Determine the [x, y] coordinate at the center of the cell enclosing the given text.  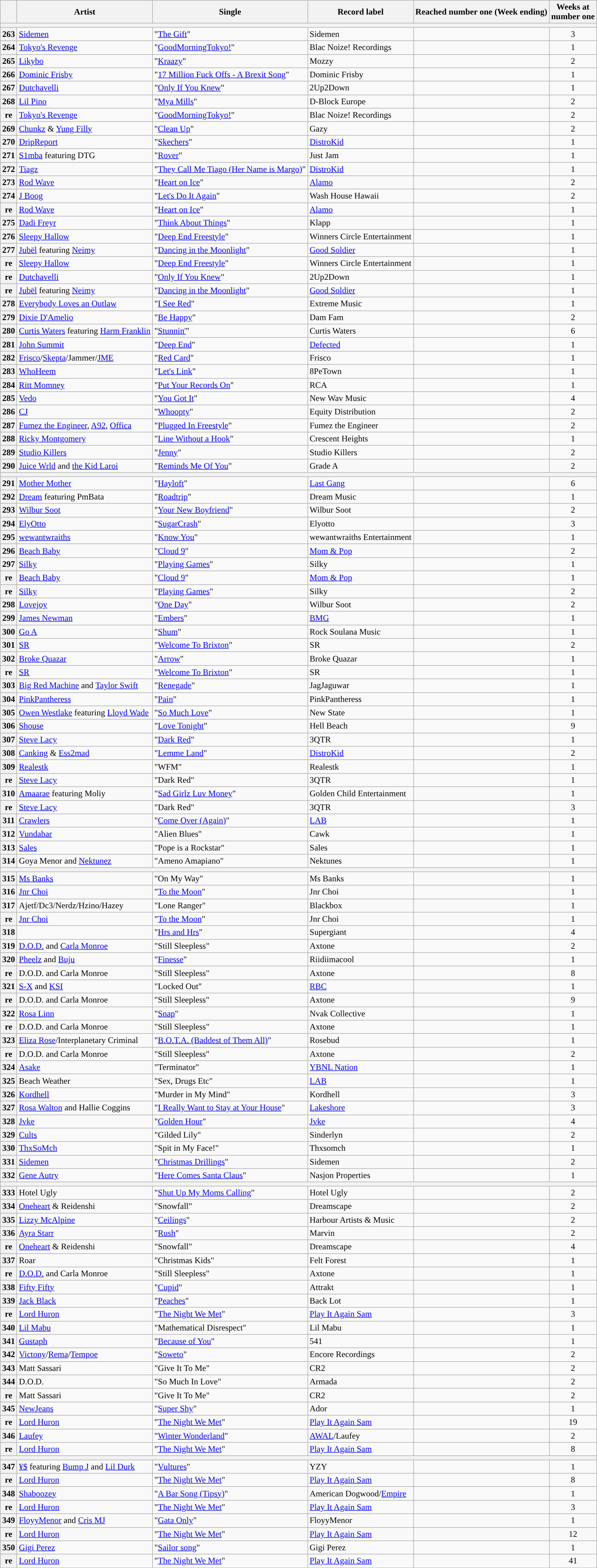
306 [9, 726]
"Finesse" [230, 959]
"Terminator" [230, 1067]
Frisco/Skepta/Jammer/JME [85, 358]
"Plugged In Freestyle" [230, 425]
346 [9, 1435]
300 [9, 632]
325 [9, 1081]
"Embers" [230, 618]
336 [9, 1233]
"Hayloft" [230, 483]
"Stunnin'" [230, 331]
"Shut Up My Moms Calling" [230, 1193]
276 [9, 236]
YBNL Nation [360, 1067]
"Gata Only" [230, 1520]
285 [9, 398]
350 [9, 1547]
"Reminds Me Of You" [230, 466]
Canking & Ess2mad [85, 753]
327 [9, 1108]
J Boog [85, 196]
283 [9, 371]
"Winter Wonderland" [230, 1435]
Fifty Fifty [85, 1287]
Marvin [360, 1233]
Juice Wrld and the Kid Laroi [85, 466]
"Shum" [230, 632]
305 [9, 713]
Frisco [360, 358]
"The Gift" [230, 34]
302 [9, 659]
¥$ featuring Bump J and Lil Durk [85, 1467]
273 [9, 183]
326 [9, 1094]
295 [9, 537]
Felt Forest [360, 1260]
294 [9, 524]
303 [9, 686]
Beach Weather [85, 1081]
342 [9, 1355]
279 [9, 317]
311 [9, 821]
Back Lot [360, 1301]
Likybo [85, 61]
271 [9, 155]
Ajetf/Dc3/Nerdz/Hzino/Hazey [85, 905]
S-X and KSI [85, 986]
310 [9, 793]
297 [9, 564]
"Vultures" [230, 1467]
Cults [85, 1135]
339 [9, 1301]
"Sad Girlz Luv Money" [230, 793]
296 [9, 551]
"Jenny" [230, 452]
"Hrs and Hrs" [230, 932]
337 [9, 1260]
John Summit [85, 344]
Mozzy [360, 61]
"Golden Hour" [230, 1121]
NewJeans [85, 1408]
"I See Red" [230, 304]
Supergiant [360, 932]
"Let's Link" [230, 371]
Eliza Rose/Interplanetary Criminal [85, 1040]
"So Much Love" [230, 713]
BMG [360, 618]
Record label [360, 12]
321 [9, 986]
331 [9, 1162]
268 [9, 101]
Reached number one (Week ending) [482, 12]
Riidiimacool [360, 959]
301 [9, 645]
Lakeshore [360, 1108]
Extreme Music [360, 304]
315 [9, 878]
New Wav Music [360, 398]
Curtis Waters [360, 331]
282 [9, 358]
264 [9, 48]
James Newman [85, 618]
"Because of You" [230, 1341]
Chunkz & Yung Filly [85, 128]
wewantwraiths [85, 537]
290 [9, 466]
"Locked Out" [230, 986]
267 [9, 88]
"Lone Ranger" [230, 905]
Blackbox [360, 905]
265 [9, 61]
"Here Comes Santa Claus" [230, 1175]
FloyyMenor and Cris MJ [85, 1520]
319 [9, 946]
Armada [360, 1382]
Single [230, 12]
Wash House Hawaii [360, 196]
312 [9, 834]
Grade A [360, 466]
Amaarae featuring Moliy [85, 793]
ElyOtto [85, 524]
Rosebud [360, 1040]
Shouse [85, 726]
"Skechers" [230, 142]
"Come Over (Again)" [230, 821]
Roar [85, 1260]
FloyyMenor [360, 1520]
318 [9, 932]
304 [9, 699]
284 [9, 385]
Shaboozey [85, 1494]
266 [9, 74]
AWAL/Laufey [360, 1435]
334 [9, 1206]
278 [9, 304]
"Mya Mills" [230, 101]
293 [9, 510]
333 [9, 1193]
348 [9, 1494]
"Deep End" [230, 344]
Harbour Artists & Music [360, 1220]
"Super Shy" [230, 1408]
Go A [85, 632]
Cawk [360, 834]
"Arrow" [230, 659]
DripReport [85, 142]
"Mathematical Disrespect" [230, 1328]
317 [9, 905]
"You Got It" [230, 398]
Curtis Waters featuring Harm Franklin [85, 331]
Dream featuring PmBata [85, 497]
Weeks atnumber one [573, 12]
Ricky Montgomery [85, 439]
281 [9, 344]
"Love Tonight" [230, 726]
320 [9, 959]
"17 Million Fuck Offs - A Brexit Song" [230, 74]
Rock Soulana Music [360, 632]
Victony/Rema/Tempoe [85, 1355]
308 [9, 753]
332 [9, 1175]
"Christmas Drillings" [230, 1162]
"Roadtrip" [230, 497]
"WFM" [230, 766]
Rosa Walton and Hallie Coggins [85, 1108]
291 [9, 483]
Nektunes [360, 861]
"SugarCrash" [230, 524]
Owen Westlake featuring Lloyd Wade [85, 713]
Gene Autry [85, 1175]
Everybody Loves an Outlaw [85, 304]
288 [9, 439]
19 [573, 1422]
"Christmas Kids" [230, 1260]
272 [9, 169]
"Red Card" [230, 358]
322 [9, 1014]
"B.O.T.A. (Baddest of Them All)" [230, 1040]
349 [9, 1520]
Attrakt [360, 1287]
"Alien Blues" [230, 834]
41 [573, 1561]
330 [9, 1148]
Asake [85, 1067]
340 [9, 1328]
WhoHeem [85, 371]
Dam Fam [360, 317]
Nasjon Properties [360, 1175]
RBC [360, 986]
287 [9, 425]
275 [9, 223]
Thxsomch [360, 1148]
D-Block Europe [360, 101]
Lovejoy [85, 605]
335 [9, 1220]
"Murder in My Mind" [230, 1094]
"Peaches" [230, 1301]
328 [9, 1121]
"Rush" [230, 1233]
Equity Distribution [360, 412]
313 [9, 848]
Lil Pino [85, 101]
324 [9, 1067]
"Rover" [230, 155]
Crescent Heights [360, 439]
Jack Black [85, 1301]
Big Red Machine and Taylor Swift [85, 686]
Tiagz [85, 169]
Pheelz and Buju [85, 959]
Goya Menor and Nektunez [85, 861]
Dixie D'Amelio [85, 317]
280 [9, 331]
Fumez the Engineer [360, 425]
Last Gang [360, 483]
Golden Child Entertainment [360, 793]
ThxSoMch [85, 1148]
314 [9, 861]
277 [9, 250]
299 [9, 618]
Defected [360, 344]
"Ameno Amapiano" [230, 861]
Hell Beach [360, 726]
"Cupid" [230, 1287]
Encore Recordings [360, 1355]
"Clean Up" [230, 128]
"One Day" [230, 605]
"Your New Boyfriend" [230, 510]
341 [9, 1341]
344 [9, 1382]
JagJaguwar [360, 686]
323 [9, 1040]
Ayra Starr [85, 1233]
"Let's Do It Again" [230, 196]
"Spit in My Face!" [230, 1148]
"Think About Things" [230, 223]
316 [9, 892]
RCA [360, 385]
Rosa Linn [85, 1014]
Ador [360, 1408]
343 [9, 1368]
"Kraazy" [230, 61]
Gazy [360, 128]
wewantwraiths Entertainment [360, 537]
"Sex, Drugs Etc" [230, 1081]
Sinderlyn [360, 1135]
307 [9, 740]
338 [9, 1287]
"Put Your Records On" [230, 385]
D.O.D. [85, 1382]
Mother Mother [85, 483]
Lizzy McAlpine [85, 1220]
269 [9, 128]
CJ [85, 412]
"Line Without a Hook" [230, 439]
270 [9, 142]
Laufey [85, 1435]
"Snap" [230, 1014]
Ritt Momney [85, 385]
"Soweto" [230, 1355]
Vedo [85, 398]
8PeTown [360, 371]
"On My Way" [230, 878]
"Lemme Land" [230, 753]
309 [9, 766]
Vundabar [85, 834]
"So Much In Love" [230, 1382]
263 [9, 34]
New State [360, 713]
YZY [360, 1467]
American Dogwood/Empire [360, 1494]
Fumez the Engineer, A92, Offica [85, 425]
"Sailor song" [230, 1547]
"Pain" [230, 699]
"Know You" [230, 537]
"Pope is a Rockstar" [230, 848]
286 [9, 412]
"A Bar Song (Tipsy)" [230, 1494]
345 [9, 1408]
289 [9, 452]
Crawlers [85, 821]
Just Jam [360, 155]
Artist [85, 12]
"They Call Me Tiago (Her Name is Margo)" [230, 169]
"Be Happy" [230, 317]
Gustaph [85, 1341]
"Ceilings" [230, 1220]
Dadi Freyr [85, 223]
329 [9, 1135]
Dream Music [360, 497]
347 [9, 1467]
Nvak Collective [360, 1014]
"Renegade" [230, 686]
"Gilded Lily" [230, 1135]
"I Really Want to Stay at Your House" [230, 1108]
12 [573, 1534]
274 [9, 196]
Klapp [360, 223]
S1mba featuring DTG [85, 155]
292 [9, 497]
Elyotto [360, 524]
"Whoopty" [230, 412]
298 [9, 605]
541 [360, 1341]
